For the text-containing cell, return its midpoint in (x, y) coordinate format. 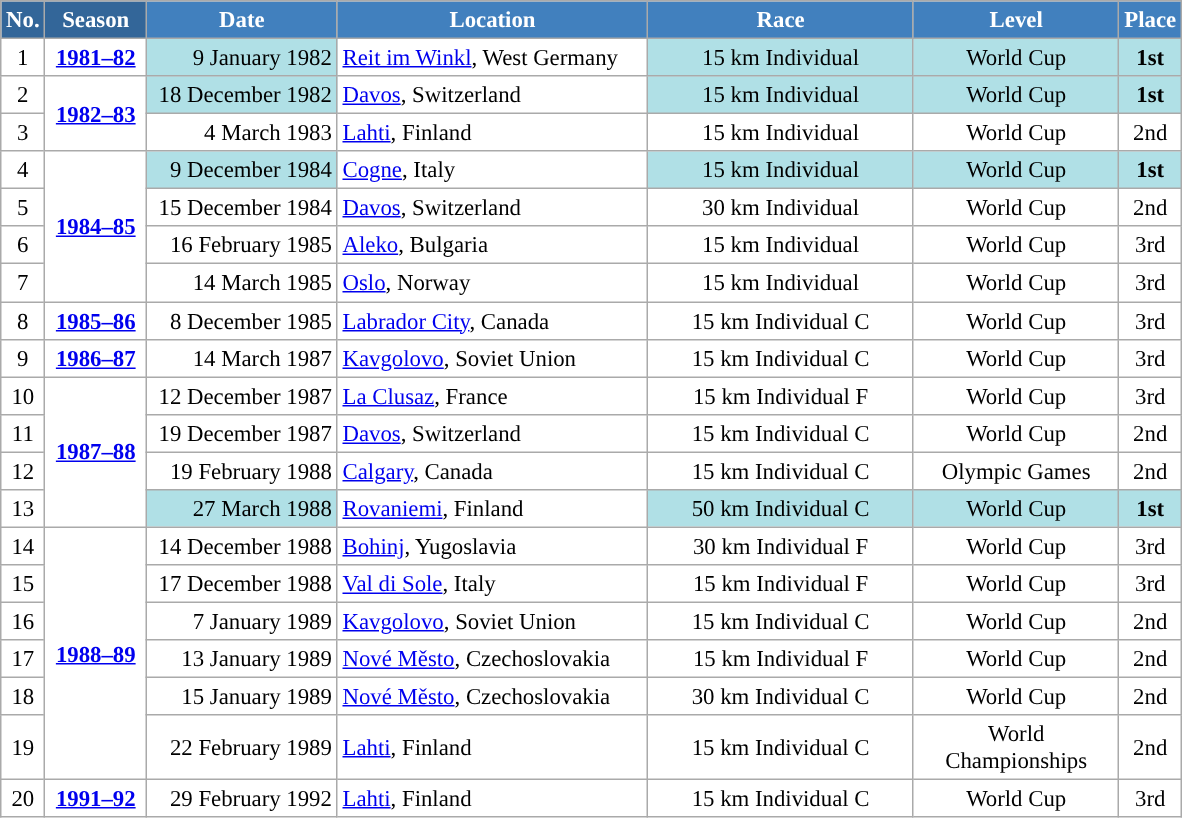
8 December 1985 (242, 321)
29 February 1992 (242, 799)
Place (1150, 20)
7 January 1989 (242, 621)
50 km Individual C (781, 509)
Race (781, 20)
Level (1016, 20)
Calgary, Canada (492, 471)
13 (23, 509)
Labrador City, Canada (492, 321)
30 km Individual (781, 208)
1981–82 (96, 58)
15 (23, 584)
Location (492, 20)
Aleko, Bulgaria (492, 245)
Oslo, Norway (492, 283)
4 (23, 170)
La Clusaz, France (492, 396)
Season (96, 20)
Bohinj, Yugoslavia (492, 546)
18 December 1982 (242, 95)
18 (23, 697)
5 (23, 208)
14 December 1988 (242, 546)
7 (23, 283)
19 February 1988 (242, 471)
9 (23, 358)
1987–88 (96, 452)
World Championships (1016, 748)
11 (23, 433)
Olympic Games (1016, 471)
17 (23, 659)
16 (23, 621)
16 February 1985 (242, 245)
13 January 1989 (242, 659)
2 (23, 95)
Date (242, 20)
14 (23, 546)
Cogne, Italy (492, 170)
1986–87 (96, 358)
8 (23, 321)
12 December 1987 (242, 396)
1991–92 (96, 799)
Rovaniemi, Finland (492, 509)
No. (23, 20)
12 (23, 471)
19 December 1987 (242, 433)
30 km Individual C (781, 697)
17 December 1988 (242, 584)
15 December 1984 (242, 208)
10 (23, 396)
1988–89 (96, 654)
1982–83 (96, 114)
14 March 1987 (242, 358)
1985–86 (96, 321)
20 (23, 799)
3 (23, 133)
14 March 1985 (242, 283)
27 March 1988 (242, 509)
22 February 1989 (242, 748)
30 km Individual F (781, 546)
6 (23, 245)
9 December 1984 (242, 170)
1 (23, 58)
15 January 1989 (242, 697)
9 January 1982 (242, 58)
4 March 1983 (242, 133)
1984–85 (96, 226)
Val di Sole, Italy (492, 584)
Reit im Winkl, West Germany (492, 58)
19 (23, 748)
